Return (x, y) of the center of cell containing provided text 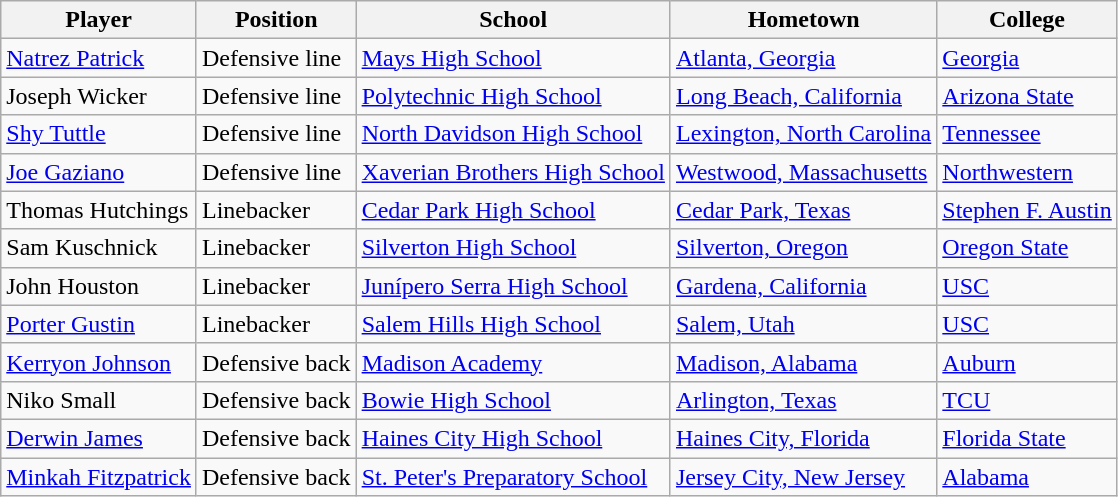
Oregon State (1027, 248)
Xaverian Brothers High School (513, 172)
Player (99, 20)
Arlington, Texas (803, 400)
Silverton High School (513, 248)
Northwestern (1027, 172)
Auburn (1027, 362)
Cedar Park High School (513, 210)
Florida State (1027, 438)
Long Beach, California (803, 96)
Westwood, Massachusetts (803, 172)
John Houston (99, 286)
Shy Tuttle (99, 134)
Polytechnic High School (513, 96)
Natrez Patrick (99, 58)
Cedar Park, Texas (803, 210)
Tennessee (1027, 134)
Madison Academy (513, 362)
Mays High School (513, 58)
College (1027, 20)
North Davidson High School (513, 134)
Salem Hills High School (513, 324)
Niko Small (99, 400)
Atlanta, Georgia (803, 58)
Stephen F. Austin (1027, 210)
Kerryon Johnson (99, 362)
Haines City High School (513, 438)
Madison, Alabama (803, 362)
Joseph Wicker (99, 96)
Joe Gaziano (99, 172)
Haines City, Florida (803, 438)
Junípero Serra High School (513, 286)
School (513, 20)
Georgia (1027, 58)
Hometown (803, 20)
Arizona State (1027, 96)
Sam Kuschnick (99, 248)
Thomas Hutchings (99, 210)
Gardena, California (803, 286)
Derwin James (99, 438)
TCU (1027, 400)
Minkah Fitzpatrick (99, 477)
Salem, Utah (803, 324)
Jersey City, New Jersey (803, 477)
Bowie High School (513, 400)
Silverton, Oregon (803, 248)
Lexington, North Carolina (803, 134)
Alabama (1027, 477)
Porter Gustin (99, 324)
St. Peter's Preparatory School (513, 477)
Position (276, 20)
